Pinpoint the cell where the given text exists, returning its [X, Y] midpoint coordinate. 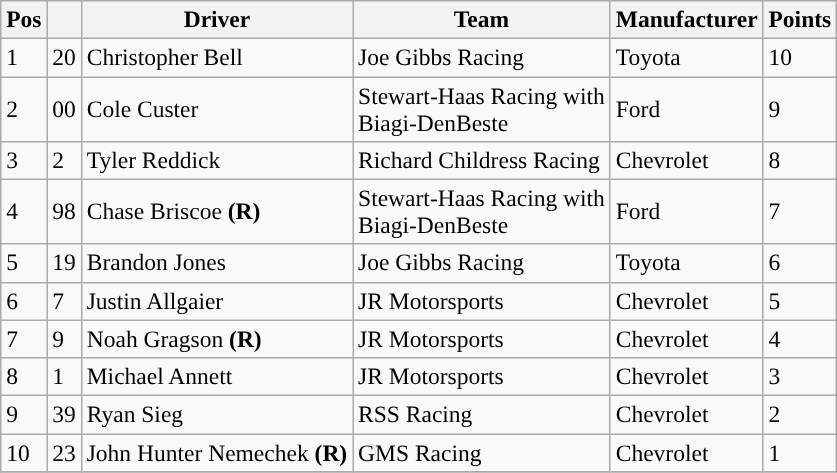
39 [64, 414]
Christopher Bell [216, 57]
00 [64, 108]
Michael Annett [216, 376]
Tyler Reddick [216, 160]
Pos [24, 19]
19 [64, 263]
GMS Racing [482, 452]
20 [64, 57]
Brandon Jones [216, 263]
Noah Gragson (R) [216, 339]
98 [64, 212]
John Hunter Nemechek (R) [216, 452]
Points [800, 19]
RSS Racing [482, 414]
Team [482, 19]
Cole Custer [216, 108]
23 [64, 452]
Manufacturer [686, 19]
Driver [216, 19]
Chase Briscoe (R) [216, 212]
Justin Allgaier [216, 301]
Richard Childress Racing [482, 160]
Ryan Sieg [216, 414]
